Provide the [x, y] coordinate of the cell's center where the given text is located.  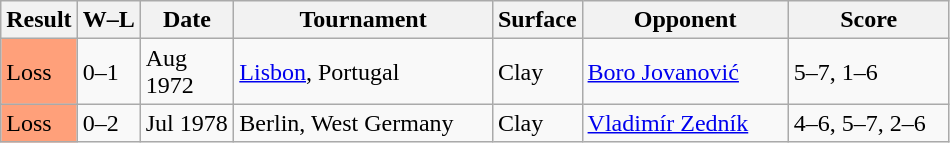
Lisbon, Portugal [364, 72]
W–L [108, 20]
Aug 1972 [187, 72]
Jul 1978 [187, 123]
Score [868, 20]
0–2 [108, 123]
5–7, 1–6 [868, 72]
Opponent [685, 20]
Tournament [364, 20]
0–1 [108, 72]
Date [187, 20]
Result [39, 20]
Boro Jovanović [685, 72]
Vladimír Zedník [685, 123]
4–6, 5–7, 2–6 [868, 123]
Berlin, West Germany [364, 123]
Surface [537, 20]
